Find where the given text appears and provide that cell's center as [X, Y] coordinate. 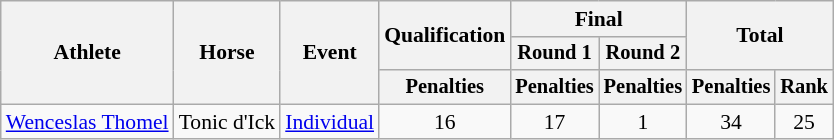
Individual [330, 122]
34 [731, 122]
16 [444, 122]
Event [330, 52]
25 [804, 122]
Rank [804, 87]
Wenceslas Thomel [88, 122]
Horse [228, 52]
Total [760, 36]
Athlete [88, 52]
Round 1 [554, 54]
1 [643, 122]
Tonic d'Ick [228, 122]
Final [598, 19]
17 [554, 122]
Qualification [444, 36]
Round 2 [643, 54]
